Determine the [X, Y] coordinate at the center of the cell enclosing the given text.  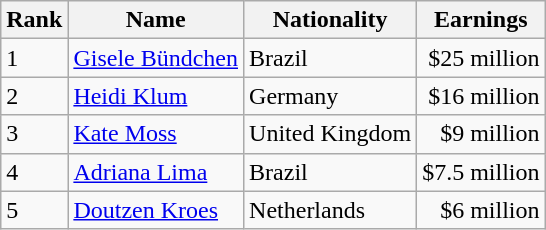
Rank [34, 20]
Kate Moss [156, 134]
Name [156, 20]
$16 million [481, 96]
Doutzen Kroes [156, 210]
United Kingdom [330, 134]
$6 million [481, 210]
$7.5 million [481, 172]
4 [34, 172]
Earnings [481, 20]
Gisele Bündchen [156, 58]
Heidi Klum [156, 96]
Germany [330, 96]
2 [34, 96]
1 [34, 58]
5 [34, 210]
$9 million [481, 134]
3 [34, 134]
$25 million [481, 58]
Adriana Lima [156, 172]
Nationality [330, 20]
Netherlands [330, 210]
